Provide the (x, y) coordinate of the cell's center where the given text is located.  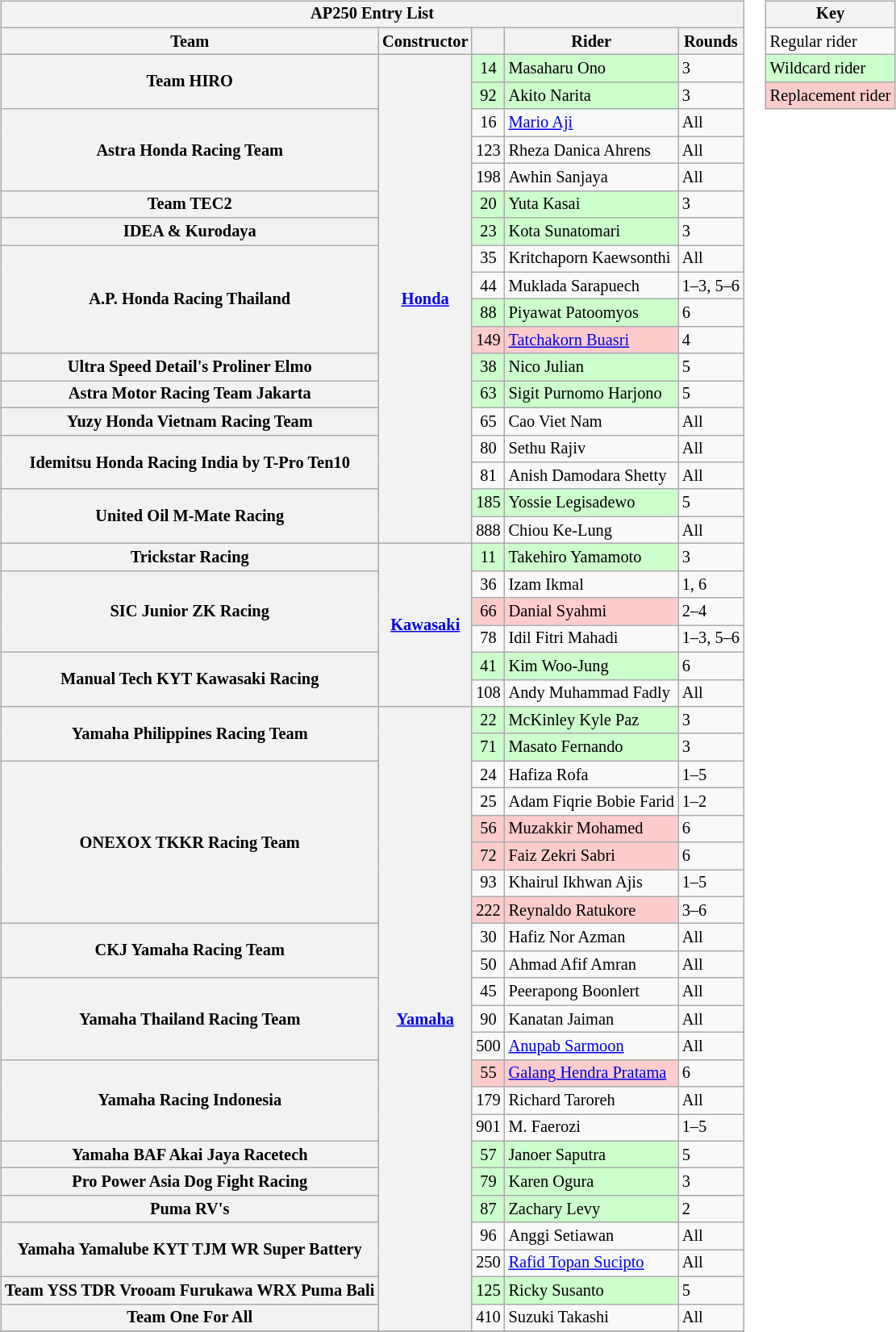
Yuta Kasai (592, 204)
81 (488, 476)
80 (488, 449)
22 (488, 720)
Hafiz Nor Azman (592, 937)
Sethu Rajiv (592, 449)
24 (488, 775)
Rheza Danica Ahrens (592, 150)
Rounds (711, 41)
50 (488, 965)
Takehiro Yamamoto (592, 557)
Kim Woo-Jung (592, 666)
179 (488, 1100)
Trickstar Racing (190, 557)
888 (488, 530)
Yamaha Yamalube KYT TJM WR Super Battery (190, 1249)
CKJ Yamaha Racing Team (190, 950)
108 (488, 693)
63 (488, 395)
Anupab Sarmoon (592, 1046)
Cao Viet Nam (592, 421)
93 (488, 883)
25 (488, 802)
Team YSS TDR Vrooam Furukawa WRX Puma Bali (190, 1290)
Awhin Sanjaya (592, 177)
SIC Junior ZK Racing (190, 612)
Adam Fiqrie Bobie Farid (592, 802)
Chiou Ke-Lung (592, 530)
901 (488, 1128)
36 (488, 584)
125 (488, 1290)
123 (488, 150)
Constructor (425, 41)
Pro Power Asia Dog Fight Racing (190, 1182)
20 (488, 204)
410 (488, 1317)
Team (190, 41)
Suzuki Takashi (592, 1317)
Team HIRO (190, 82)
14 (488, 69)
Ricky Susanto (592, 1290)
35 (488, 259)
Regular rider (831, 41)
IDEA & Kurodaya (190, 232)
Kawasaki (425, 625)
72 (488, 856)
Team TEC2 (190, 204)
Richard Taroreh (592, 1100)
71 (488, 747)
Rafid Topan Sucipto (592, 1263)
Piyawat Patoomyos (592, 313)
149 (488, 340)
Key (831, 15)
198 (488, 177)
Janoer Saputra (592, 1155)
Tatchakorn Buasri (592, 340)
79 (488, 1182)
1, 6 (711, 584)
Sigit Purnomo Harjono (592, 395)
Peerapong Boonlert (592, 992)
Yamaha Thailand Racing Team (190, 1018)
Reynaldo Ratukore (592, 910)
4 (711, 340)
Kota Sunatomari (592, 232)
65 (488, 421)
92 (488, 96)
56 (488, 829)
Anish Damodara Shetty (592, 476)
57 (488, 1155)
Idil Fitri Mahadi (592, 639)
ONEXOX TKKR Racing Team (190, 842)
Ahmad Afif Amran (592, 965)
88 (488, 313)
Masaharu Ono (592, 69)
55 (488, 1073)
250 (488, 1263)
3–6 (711, 910)
Danial Syahmi (592, 612)
2 (711, 1209)
Khairul Ikhwan Ajis (592, 883)
Galang Hendra Pratama (592, 1073)
Hafiza Rofa (592, 775)
Honda (425, 299)
Team One For All (190, 1317)
United Oil M-Mate Racing (190, 516)
Faiz Zekri Sabri (592, 856)
AP250 Entry List (373, 15)
Wildcard rider (831, 69)
Yossie Legisadewo (592, 503)
96 (488, 1236)
23 (488, 232)
Yamaha (425, 1019)
41 (488, 666)
Manual Tech KYT Kawasaki Racing (190, 679)
Puma RV's (190, 1209)
Yamaha Philippines Racing Team (190, 734)
Yamaha BAF Akai Jaya Racetech (190, 1155)
16 (488, 123)
Andy Muhammad Fadly (592, 693)
Muzakkir Mohamed (592, 829)
Muklada Sarapuech (592, 286)
Astra Honda Racing Team (190, 150)
Akito Narita (592, 96)
Karen Ogura (592, 1182)
45 (488, 992)
2–4 (711, 612)
Kanatan Jaiman (592, 1019)
Izam Ikmal (592, 584)
185 (488, 503)
Anggi Setiawan (592, 1236)
90 (488, 1019)
Idemitsu Honda Racing India by T-Pro Ten10 (190, 461)
Nico Julian (592, 367)
Replacement rider (831, 96)
A.P. Honda Racing Thailand (190, 300)
Kritchaporn Kaewsonthi (592, 259)
Astra Motor Racing Team Jakarta (190, 395)
11 (488, 557)
Mario Aji (592, 123)
Masato Fernando (592, 747)
500 (488, 1046)
1–2 (711, 802)
30 (488, 937)
Ultra Speed Detail's Proliner Elmo (190, 367)
78 (488, 639)
44 (488, 286)
McKinley Kyle Paz (592, 720)
87 (488, 1209)
38 (488, 367)
Yuzy Honda Vietnam Racing Team (190, 421)
Yamaha Racing Indonesia (190, 1100)
Zachary Levy (592, 1209)
222 (488, 910)
M. Faerozi (592, 1128)
66 (488, 612)
Rider (592, 41)
